From the cell containing the given text, extract its center point as (X, Y) coordinate. 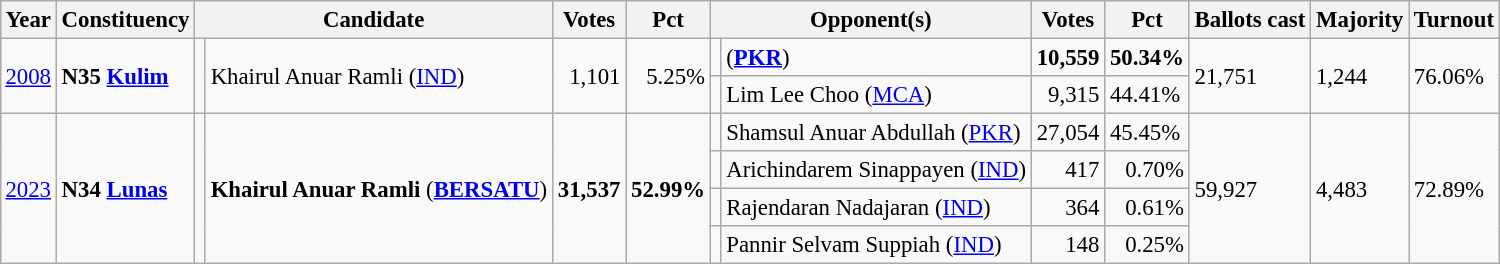
Ballots cast (1250, 20)
Arichindarem Sinappayen (IND) (876, 170)
0.70% (1148, 170)
31,537 (588, 189)
10,559 (1068, 57)
44.41% (1148, 95)
72.89% (1454, 189)
Pannir Selvam Suppiah (IND) (876, 245)
21,751 (1250, 76)
1,244 (1360, 76)
(PKR) (876, 57)
50.34% (1148, 57)
417 (1068, 170)
Khairul Anuar Ramli (BERSATU) (378, 189)
Lim Lee Choo (MCA) (876, 95)
52.99% (668, 189)
2023 (28, 189)
2008 (28, 76)
76.06% (1454, 76)
N35 Kulim (125, 76)
59,927 (1250, 189)
Constituency (125, 20)
5.25% (668, 76)
Rajendaran Nadajaran (IND) (876, 208)
0.25% (1148, 245)
N34 Lunas (125, 189)
Majority (1360, 20)
364 (1068, 208)
Year (28, 20)
45.45% (1148, 133)
Opponent(s) (870, 20)
9,315 (1068, 95)
Turnout (1454, 20)
Khairul Anuar Ramli (IND) (378, 76)
27,054 (1068, 133)
0.61% (1148, 208)
4,483 (1360, 189)
Candidate (374, 20)
148 (1068, 245)
Shamsul Anuar Abdullah (PKR) (876, 133)
1,101 (588, 76)
